Extract the [x, y] coordinate from the center of the cell holding the provided text.  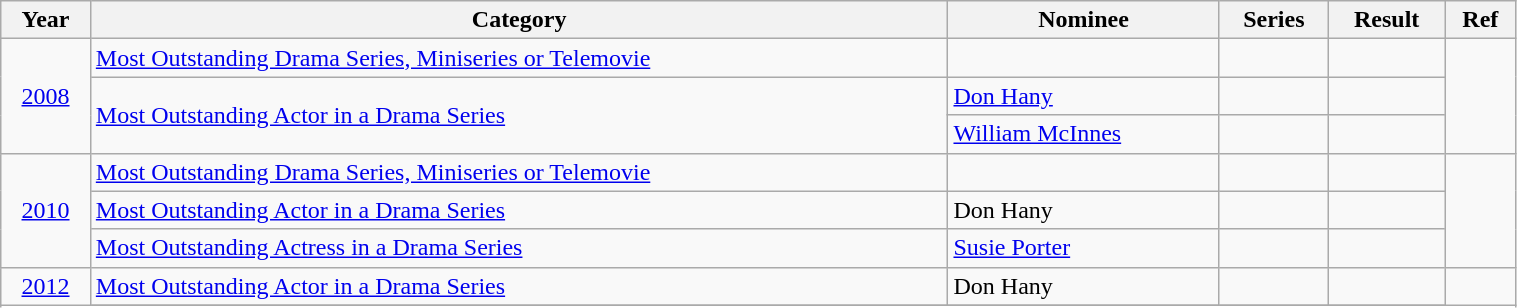
Susie Porter [1084, 248]
2010 [46, 210]
Series [1274, 20]
Most Outstanding Actress in a Drama Series [519, 248]
2008 [46, 96]
Result [1387, 20]
Nominee [1084, 20]
Year [46, 20]
Category [519, 20]
2012 [46, 286]
William McInnes [1084, 134]
Ref [1480, 20]
